Detect which cell encompasses the target text, then output its [x, y] center coordinate. 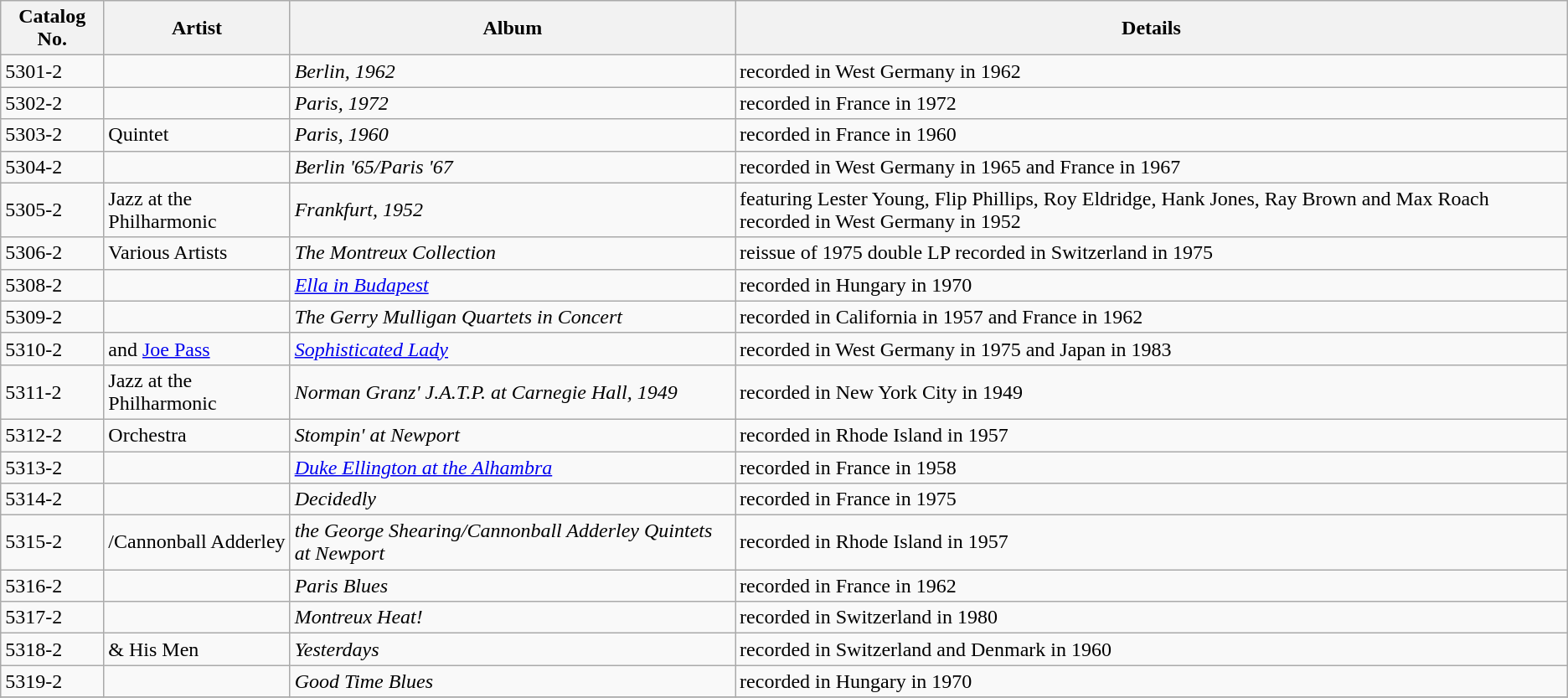
Album [513, 28]
recorded in New York City in 1949 [1152, 392]
Quintet [197, 135]
recorded in West Germany in 1975 and Japan in 1983 [1152, 349]
/Cannonball Adderley [197, 543]
Duke Ellington at the Alhambra [513, 467]
Montreux Heat! [513, 618]
recorded in France in 1962 [1152, 586]
Various Artists [197, 253]
5308-2 [52, 285]
recorded in France in 1960 [1152, 135]
5306-2 [52, 253]
5304-2 [52, 167]
Catalog No. [52, 28]
Details [1152, 28]
5315-2 [52, 543]
5311-2 [52, 392]
Frankfurt, 1952 [513, 209]
Paris, 1972 [513, 103]
recorded in West Germany in 1965 and France in 1967 [1152, 167]
Berlin, 1962 [513, 71]
Stompin' at Newport [513, 435]
recorded in Switzerland in 1980 [1152, 618]
Decidedly [513, 499]
Berlin '65/Paris '67 [513, 167]
reissue of 1975 double LP recorded in Switzerland in 1975 [1152, 253]
5303-2 [52, 135]
Orchestra [197, 435]
recorded in France in 1958 [1152, 467]
recorded in Switzerland and Denmark in 1960 [1152, 649]
5305-2 [52, 209]
5313-2 [52, 467]
5312-2 [52, 435]
5316-2 [52, 586]
Norman Granz' J.A.T.P. at Carnegie Hall, 1949 [513, 392]
Ella in Budapest [513, 285]
featuring Lester Young, Flip Phillips, Roy Eldridge, Hank Jones, Ray Brown and Max Roach recorded in West Germany in 1952 [1152, 209]
Sophisticated Lady [513, 349]
5317-2 [52, 618]
the George Shearing/Cannonball Adderley Quintets at Newport [513, 543]
recorded in France in 1972 [1152, 103]
5310-2 [52, 349]
5302-2 [52, 103]
recorded in West Germany in 1962 [1152, 71]
5318-2 [52, 649]
Paris Blues [513, 586]
The Montreux Collection [513, 253]
recorded in California in 1957 and France in 1962 [1152, 317]
5314-2 [52, 499]
Paris, 1960 [513, 135]
& His Men [197, 649]
and Joe Pass [197, 349]
Artist [197, 28]
Good Time Blues [513, 681]
5319-2 [52, 681]
5301-2 [52, 71]
The Gerry Mulligan Quartets in Concert [513, 317]
5309-2 [52, 317]
Yesterdays [513, 649]
recorded in France in 1975 [1152, 499]
